Detect which cell encompasses the target text, then output its (X, Y) center coordinate. 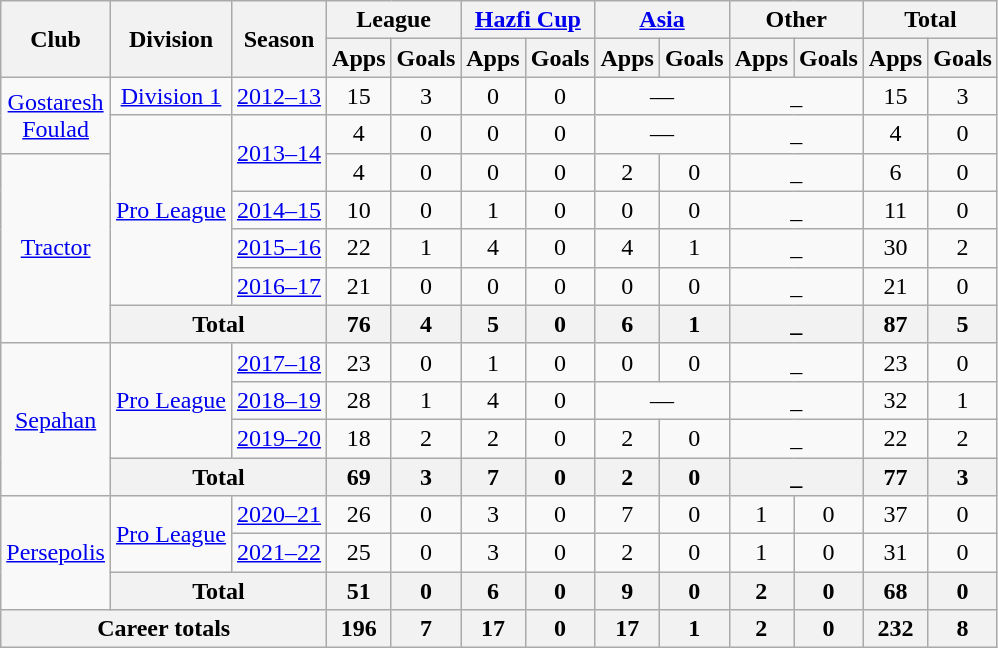
Career totals (164, 629)
26 (359, 515)
18 (359, 438)
2021–22 (280, 553)
2016–17 (280, 286)
Season (280, 39)
51 (359, 591)
76 (359, 324)
87 (895, 324)
69 (359, 477)
Tractor (56, 248)
2013–14 (280, 153)
Club (56, 39)
2012–13 (280, 96)
28 (359, 400)
196 (359, 629)
31 (895, 553)
2019–20 (280, 438)
232 (895, 629)
Hazfi Cup (528, 20)
Other (796, 20)
2014–15 (280, 210)
37 (895, 515)
GostareshFoulad (56, 115)
11 (895, 210)
2020–21 (280, 515)
77 (895, 477)
2018–19 (280, 400)
Sepahan (56, 419)
32 (895, 400)
30 (895, 248)
Division (170, 39)
Persepolis (56, 553)
Asia (662, 20)
8 (963, 629)
2015–16 (280, 248)
10 (359, 210)
25 (359, 553)
9 (627, 591)
68 (895, 591)
2017–18 (280, 362)
League (394, 20)
Division 1 (170, 96)
